Return [X, Y] of the center of cell containing provided text 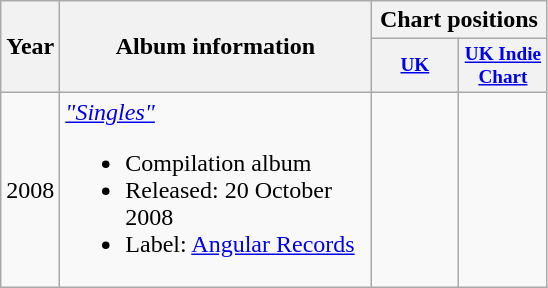
2008 [30, 190]
Album information [216, 47]
Year [30, 47]
UK [415, 66]
UK Indie Chart [503, 66]
"Singles"Compilation albumReleased: 20 October 2008Label: Angular Records [216, 190]
Chart positions [459, 20]
